Find where the given text appears and provide that cell's center as [x, y] coordinate. 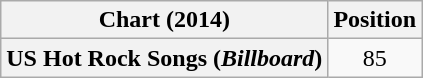
85 [375, 58]
Chart (2014) [164, 20]
Position [375, 20]
US Hot Rock Songs (Billboard) [164, 58]
